Detect which cell encompasses the target text, then output its (X, Y) center coordinate. 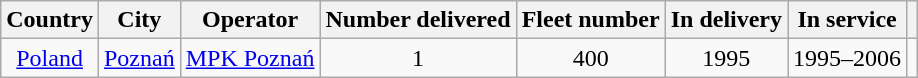
In delivery (726, 20)
Poznań (139, 58)
In service (848, 20)
City (139, 20)
1995–2006 (848, 58)
400 (590, 58)
Number delivered (418, 20)
MPK Poznań (250, 58)
Operator (250, 20)
1995 (726, 58)
1 (418, 58)
Poland (50, 58)
Fleet number (590, 20)
Country (50, 20)
